For the text-containing cell, return its midpoint in (X, Y) coordinate format. 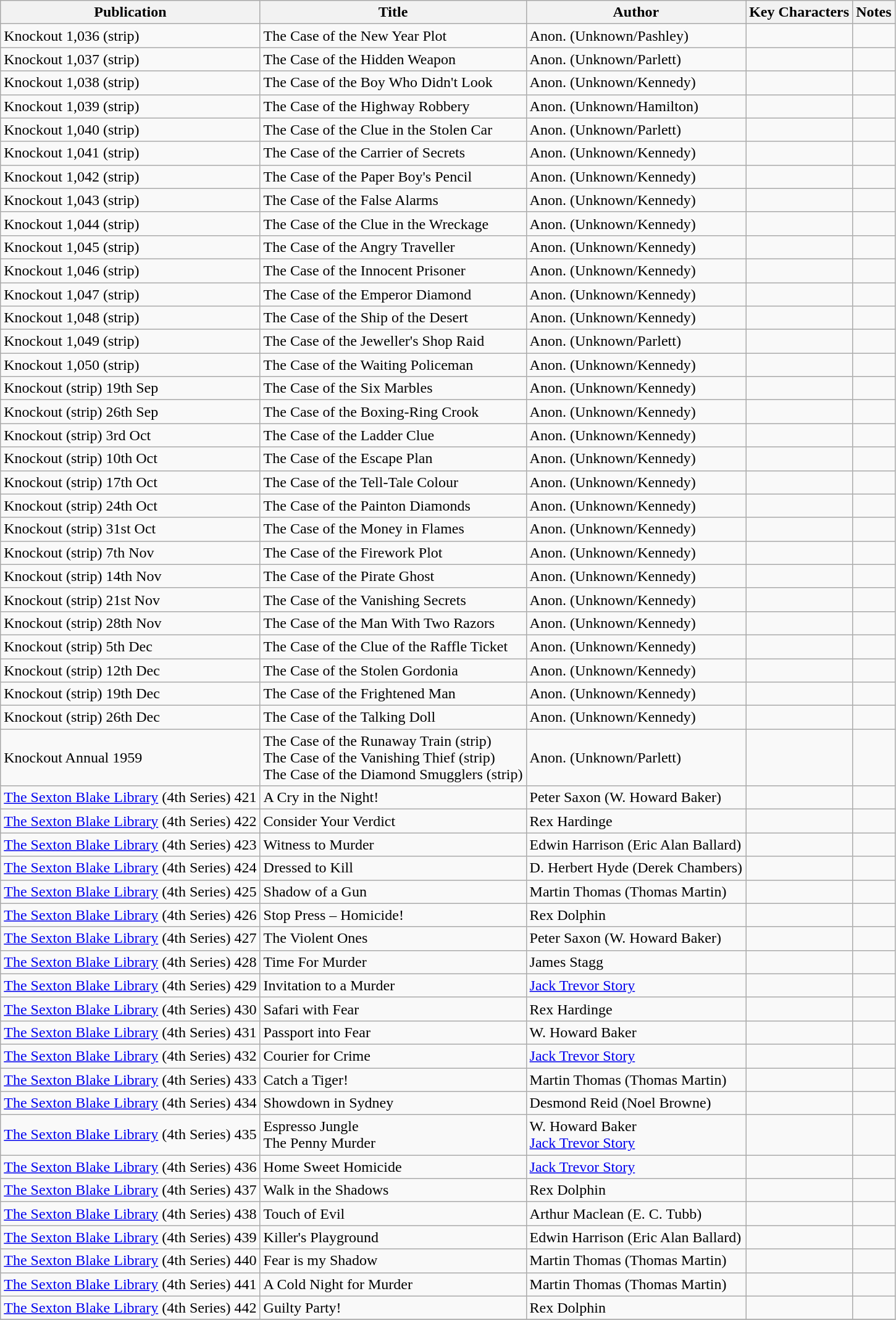
Key Characters (799, 12)
The Sexton Blake Library (4th Series) 440 (130, 1261)
The Case of the Carrier of Secrets (393, 153)
Time For Murder (393, 962)
The Case of the Clue of the Raffle Ticket (393, 646)
The Case of the Vanishing Secrets (393, 599)
The Case of the Highway Robbery (393, 106)
Catch a Tiger! (393, 1080)
Safari with Fear (393, 1009)
Knockout (strip) 26th Dec (130, 717)
The Sexton Blake Library (4th Series) 423 (130, 845)
Guilty Party! (393, 1308)
The Sexton Blake Library (4th Series) 421 (130, 798)
The Sexton Blake Library (4th Series) 424 (130, 868)
Publication (130, 12)
Courier for Crime (393, 1056)
The Sexton Blake Library (4th Series) 441 (130, 1284)
The Case of the Paper Boy's Pencil (393, 177)
A Cold Night for Murder (393, 1284)
The Case of the Pirate Ghost (393, 576)
The Case of the Ship of the Desert (393, 318)
Knockout 1,036 (strip) (130, 36)
The Sexton Blake Library (4th Series) 436 (130, 1167)
The Case of the Escape Plan (393, 459)
James Stagg (636, 962)
The Sexton Blake Library (4th Series) 438 (130, 1214)
The Sexton Blake Library (4th Series) 437 (130, 1190)
W. Howard Baker (636, 1032)
Knockout (strip) 14th Nov (130, 576)
Knockout (strip) 26th Sep (130, 412)
The Case of the Frightened Man (393, 694)
The Case of the Stolen Gordonia (393, 670)
A Cry in the Night! (393, 798)
The Case of the Boy Who Didn't Look (393, 83)
Knockout (strip) 3rd Oct (130, 435)
Fear is my Shadow (393, 1261)
Knockout 1,039 (strip) (130, 106)
The Sexton Blake Library (4th Series) 442 (130, 1308)
The Case of the Painton Diamonds (393, 506)
The Sexton Blake Library (4th Series) 425 (130, 892)
Knockout 1,050 (strip) (130, 365)
The Case of the Six Marbles (393, 388)
The Case of the Boxing-Ring Crook (393, 412)
Knockout 1,037 (strip) (130, 59)
Notes (874, 12)
The Sexton Blake Library (4th Series) 427 (130, 938)
The Case of the Firework Plot (393, 553)
The Sexton Blake Library (4th Series) 439 (130, 1237)
The Case of the Ladder Clue (393, 435)
Knockout Annual 1959 (130, 758)
Knockout (strip) 5th Dec (130, 646)
Invitation to a Murder (393, 985)
Knockout (strip) 19th Dec (130, 694)
Title (393, 12)
The Case of the New Year Plot (393, 36)
Home Sweet Homicide (393, 1167)
Espresso Jungle The Penny Murder (393, 1135)
Knockout (strip) 10th Oct (130, 459)
Stop Press – Homicide! (393, 915)
The Case of the Money in Flames (393, 529)
Knockout (strip) 24th Oct (130, 506)
The Violent Ones (393, 938)
Arthur Maclean (E. C. Tubb) (636, 1214)
The Sexton Blake Library (4th Series) 429 (130, 985)
Knockout 1,040 (strip) (130, 130)
The Case of the Clue in the Stolen Car (393, 130)
The Case of the Angry Traveller (393, 247)
Knockout 1,044 (strip) (130, 223)
The Sexton Blake Library (4th Series) 432 (130, 1056)
Knockout 1,046 (strip) (130, 270)
Passport into Fear (393, 1032)
Knockout 1,042 (strip) (130, 177)
Touch of Evil (393, 1214)
The Sexton Blake Library (4th Series) 433 (130, 1080)
Knockout 1,047 (strip) (130, 294)
The Case of the False Alarms (393, 200)
The Case of the Talking Doll (393, 717)
The Case of the Emperor Diamond (393, 294)
Desmond Reid (Noel Browne) (636, 1103)
Knockout 1,049 (strip) (130, 341)
Knockout 1,043 (strip) (130, 200)
Anon. (Unknown/Pashley) (636, 36)
W. Howard Baker Jack Trevor Story (636, 1135)
Anon. (Unknown/Hamilton) (636, 106)
The Sexton Blake Library (4th Series) 430 (130, 1009)
Knockout (strip) 7th Nov (130, 553)
Author (636, 12)
Showdown in Sydney (393, 1103)
The Sexton Blake Library (4th Series) 434 (130, 1103)
D. Herbert Hyde (Derek Chambers) (636, 868)
The Case of the Jeweller's Shop Raid (393, 341)
Knockout (strip) 28th Nov (130, 623)
Knockout (strip) 21st Nov (130, 599)
The Case of the Runaway Train (strip) The Case of the Vanishing Thief (strip) The Case of the Diamond Smugglers (strip) (393, 758)
Witness to Murder (393, 845)
Consider Your Verdict (393, 821)
The Case of the Man With Two Razors (393, 623)
Killer's Playground (393, 1237)
The Sexton Blake Library (4th Series) 428 (130, 962)
The Sexton Blake Library (4th Series) 422 (130, 821)
Shadow of a Gun (393, 892)
The Case of the Clue in the Wreckage (393, 223)
The Case of the Tell-Tale Colour (393, 482)
The Sexton Blake Library (4th Series) 426 (130, 915)
The Case of the Innocent Prisoner (393, 270)
Walk in the Shadows (393, 1190)
Knockout (strip) 17th Oct (130, 482)
The Case of the Waiting Policeman (393, 365)
The Sexton Blake Library (4th Series) 435 (130, 1135)
Knockout (strip) 19th Sep (130, 388)
Knockout (strip) 31st Oct (130, 529)
Knockout (strip) 12th Dec (130, 670)
The Case of the Hidden Weapon (393, 59)
Dressed to Kill (393, 868)
The Sexton Blake Library (4th Series) 431 (130, 1032)
Knockout 1,041 (strip) (130, 153)
Knockout 1,038 (strip) (130, 83)
Knockout 1,048 (strip) (130, 318)
Knockout 1,045 (strip) (130, 247)
